Detect which cell encompasses the target text, then output its (x, y) center coordinate. 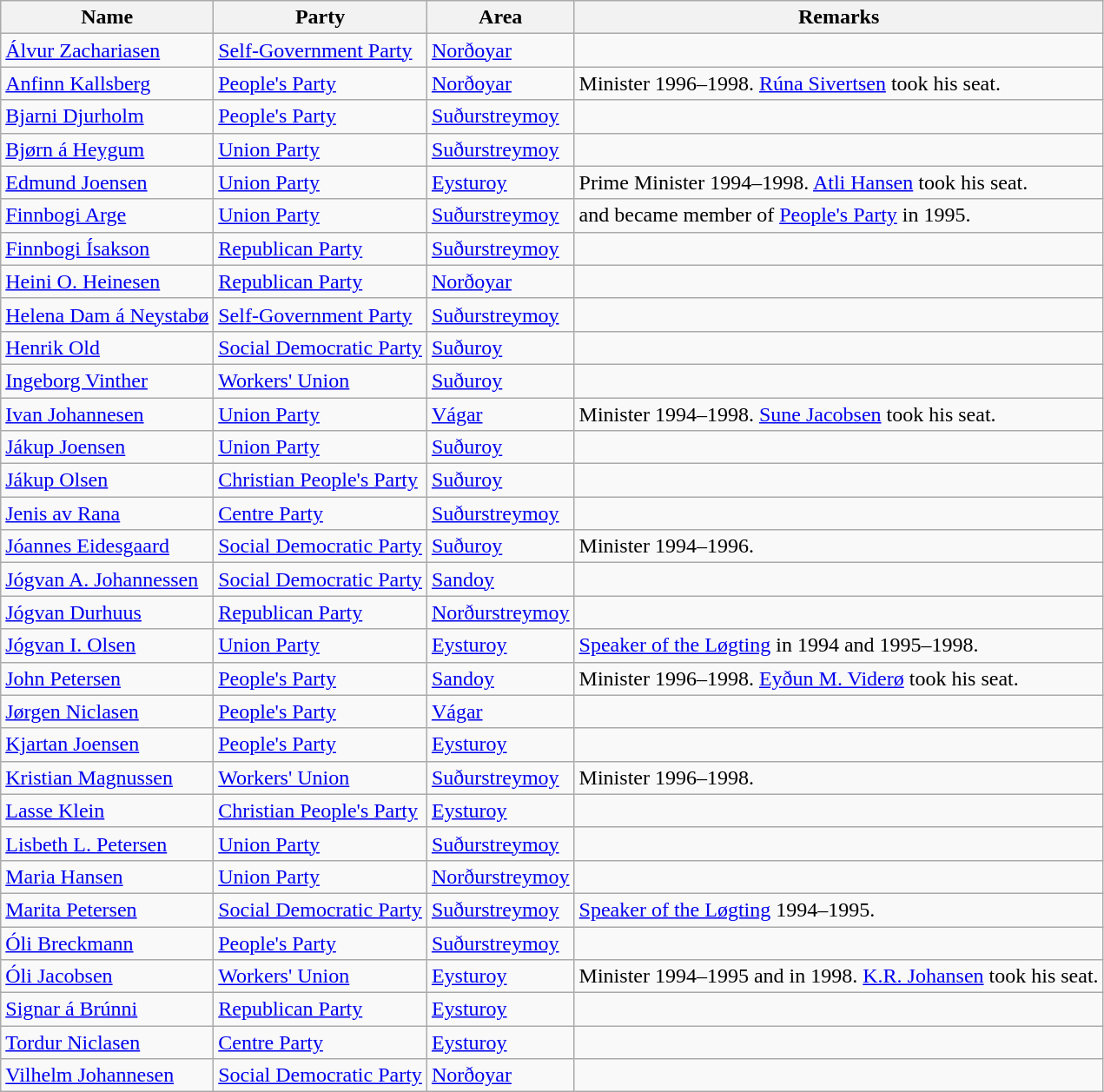
Heini O. Heinesen (108, 281)
Edmund Joensen (108, 182)
Finnbogi Ísakson (108, 248)
Party (321, 17)
Prime Minister 1994–1998. Atli Hansen took his seat. (839, 182)
Vilhelm Johannesen (108, 1075)
Helena Dam á Neystabø (108, 314)
Area (500, 17)
Henrik Old (108, 347)
and became member of People's Party in 1995. (839, 215)
Lasse Klein (108, 811)
Tordur Niclasen (108, 1042)
Remarks (839, 17)
Jákup Olsen (108, 480)
Jóannes Eidesgaard (108, 546)
Minister 1994–1998. Sune Jacobsen took his seat. (839, 414)
Jógvan A. Johannessen (108, 579)
Ivan Johannesen (108, 414)
Speaker of the Løgting 1994–1995. (839, 910)
Marita Petersen (108, 910)
Speaker of the Løgting in 1994 and 1995–1998. (839, 645)
Jógvan I. Olsen (108, 645)
Jørgen Niclasen (108, 711)
Jákup Joensen (108, 447)
Anfinn Kallsberg (108, 83)
John Petersen (108, 678)
Álvur Zachariasen (108, 50)
Minister 1996–1998. Rúna Sivertsen took his seat. (839, 83)
Name (108, 17)
Óli Jacobsen (108, 976)
Minister 1994–1996. (839, 546)
Bjarni Djurholm (108, 116)
Ingeborg Vinther (108, 381)
Finnbogi Arge (108, 215)
Jenis av Rana (108, 513)
Maria Hansen (108, 877)
Óli Breckmann (108, 943)
Kjartan Joensen (108, 745)
Minister 1996–1998. Eyðun M. Viderø took his seat. (839, 678)
Jógvan Durhuus (108, 612)
Bjørn á Heygum (108, 149)
Minister 1994–1995 and in 1998. K.R. Johansen took his seat. (839, 976)
Lisbeth L. Petersen (108, 844)
Signar á Brúnni (108, 1009)
Kristian Magnussen (108, 778)
Minister 1996–1998. (839, 778)
